Scan for the cell matching the given text and deliver its [x, y] coordinate at center. 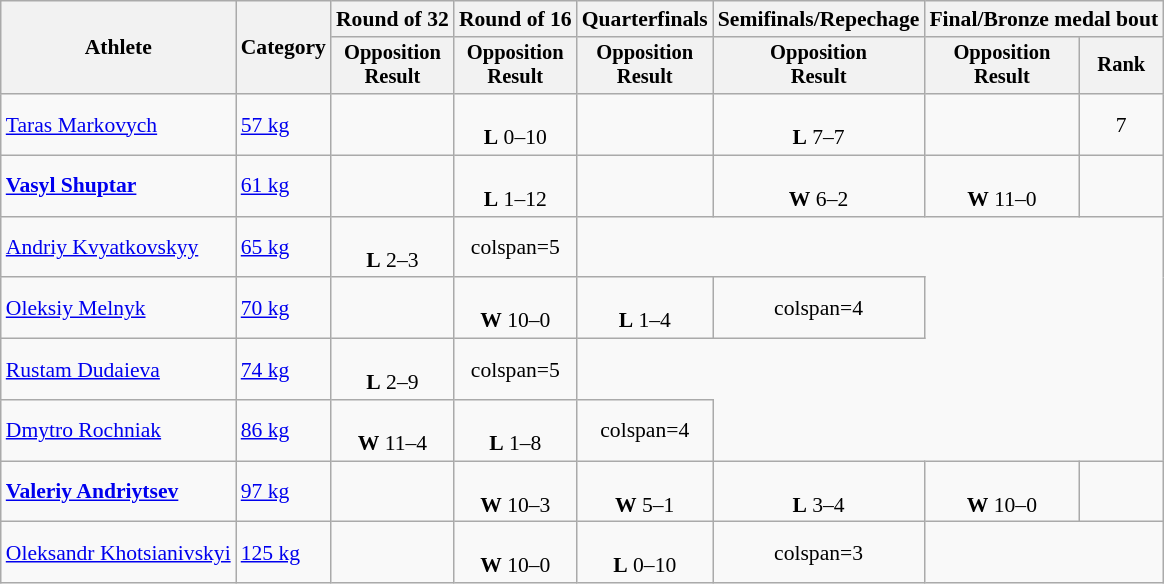
Semifinals/Repechage [819, 19]
L 7–7 [819, 124]
L 1–4 [645, 308]
Valeriy Andriytsev [118, 492]
Dmytro Rochniak [118, 430]
L 1–12 [516, 186]
97 kg [284, 492]
Oleksandr Khotsianivskyi [118, 552]
L 2–9 [392, 370]
Athlete [118, 48]
L 1–8 [516, 430]
57 kg [284, 124]
Vasyl Shuptar [118, 186]
Andriy Kvyatkovskyy [118, 248]
W 11–0 [1002, 186]
Quarterfinals [645, 19]
Oleksiy Melnyk [118, 308]
L 2–3 [392, 248]
colspan=3 [819, 552]
70 kg [284, 308]
86 kg [284, 430]
L 3–4 [819, 492]
Rank [1121, 66]
Rustam Dudaieva [118, 370]
W 5–1 [645, 492]
125 kg [284, 552]
Category [284, 48]
61 kg [284, 186]
74 kg [284, 370]
Taras Markovych [118, 124]
W 10–3 [516, 492]
Final/Bronze medal bout [1044, 19]
Round of 16 [516, 19]
Round of 32 [392, 19]
7 [1121, 124]
W 6–2 [819, 186]
65 kg [284, 248]
W 11–4 [392, 430]
